Determine the (X, Y) coordinate at the center of the cell enclosing the given text.  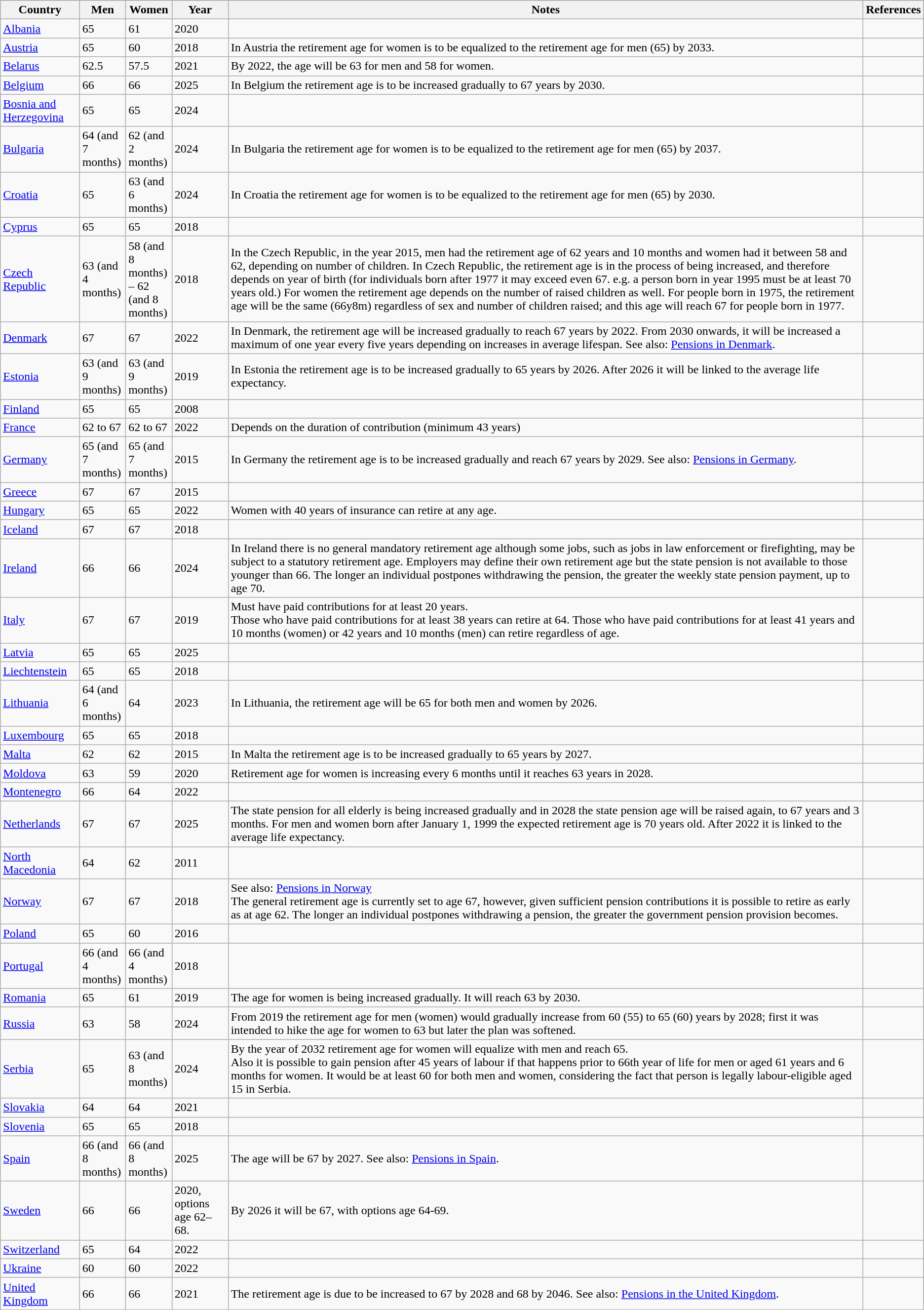
Depends on the duration of contribution (minimum 43 years) (546, 428)
North Macedonia (40, 862)
The age will be 67 by 2027. See also: Pensions in Spain. (546, 1158)
Switzerland (40, 1249)
Belgium (40, 85)
In Estonia the retirement age is to be increased gradually to 65 years by 2026. After 2026 it will be linked to the average life expectancy. (546, 376)
Serbia (40, 1069)
Latvia (40, 652)
Austria (40, 47)
In Austria the retirement age for women is to be equalized to the retirement age for men (65) by 2033. (546, 47)
Luxembourg (40, 735)
In Malta the retirement age is to be increased gradually to 65 years by 2027. (546, 754)
Women (149, 10)
Iceland (40, 529)
62.5 (103, 66)
Bosnia and Herzegovina (40, 111)
Russia (40, 1023)
2016 (200, 934)
Men (103, 10)
In Lithuania, the retirement age will be 65 for both men and women by 2026. (546, 703)
Year (200, 10)
Liechtenstein (40, 671)
Romania (40, 998)
In Belgium the retirement age is to be increased gradually to 67 years by 2030. (546, 85)
Portugal (40, 966)
2008 (200, 408)
Moldova (40, 773)
Ukraine (40, 1268)
Women with 40 years of insurance can retire at any age. (546, 511)
Spain (40, 1158)
France (40, 428)
Bulgaria (40, 149)
In Bulgaria the retirement age for women is to be equalized to the retirement age for men (65) by 2037. (546, 149)
Ireland (40, 568)
Croatia (40, 195)
Sweden (40, 1211)
Czech Republic (40, 278)
Germany (40, 460)
Country (40, 10)
64 (and 6 months) (103, 703)
By 2022, the age will be 63 for men and 58 for women. (546, 66)
Denmark (40, 338)
United Kingdom (40, 1294)
Retirement age for women is increasing every 6 months until it reaches 63 years in 2028. (546, 773)
Montenegro (40, 792)
Italy (40, 620)
Slovakia (40, 1108)
63 (and 4 months) (103, 278)
The retirement age is due to be increased to 67 by 2028 and 68 by 2046. See also: Pensions in the United Kingdom. (546, 1294)
Albania (40, 29)
64 (and 7 months) (103, 149)
Netherlands (40, 824)
2011 (200, 862)
58 (149, 1023)
Estonia (40, 376)
59 (149, 773)
2023 (200, 703)
62 (and 2 months) (149, 149)
References (893, 10)
Norway (40, 902)
63 (and 6 months) (149, 195)
Notes (546, 10)
Greece (40, 492)
Slovenia (40, 1126)
Malta (40, 754)
In Croatia the retirement age for women is to be equalized to the retirement age for men (65) by 2030. (546, 195)
Hungary (40, 511)
In Germany the retirement age is to be increased gradually and reach 67 years by 2029. See also: Pensions in Germany. (546, 460)
The age for women is being increased gradually. It will reach 63 by 2030. (546, 998)
58 (and 8 months) – 62 (and 8 months) (149, 278)
Belarus (40, 66)
Poland (40, 934)
57.5 (149, 66)
Lithuania (40, 703)
63 (and 8 months) (149, 1069)
Finland (40, 408)
Cyprus (40, 227)
2020, options age 62–68. (200, 1211)
By 2026 it will be 67, with options age 64-69. (546, 1211)
